Extract the (X, Y) coordinate from the center of the cell holding the provided text.  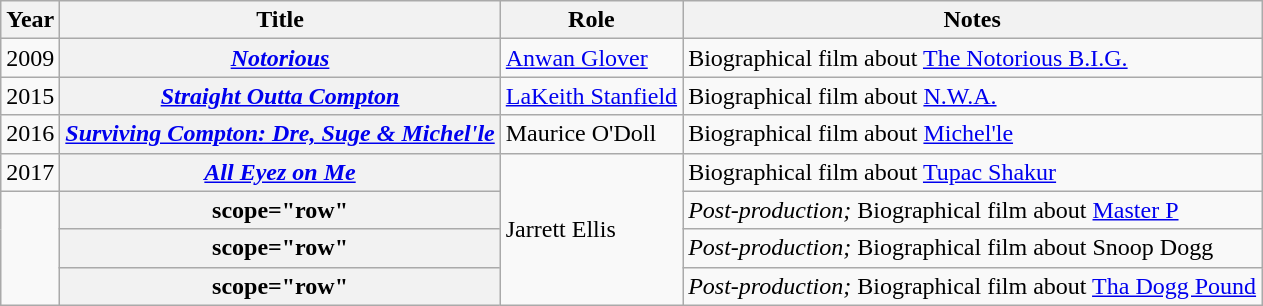
Anwan Glover (591, 58)
Post-production; Biographical film about Tha Dogg Pound (972, 286)
Straight Outta Compton (280, 96)
Post-production; Biographical film about Master P (972, 210)
Post-production; Biographical film about Snoop Dogg (972, 248)
Notes (972, 20)
Biographical film about The Notorious B.I.G. (972, 58)
Biographical film about N.W.A. (972, 96)
2016 (30, 134)
Maurice O'Doll (591, 134)
All Eyez on Me (280, 172)
Year (30, 20)
LaKeith Stanfield (591, 96)
Role (591, 20)
Notorious (280, 58)
Jarrett Ellis (591, 229)
Biographical film about Tupac Shakur (972, 172)
Title (280, 20)
2009 (30, 58)
2017 (30, 172)
Biographical film about Michel'le (972, 134)
2015 (30, 96)
Surviving Compton: Dre, Suge & Michel'le (280, 134)
